Determine the (x, y) coordinate at the center of the cell enclosing the given text.  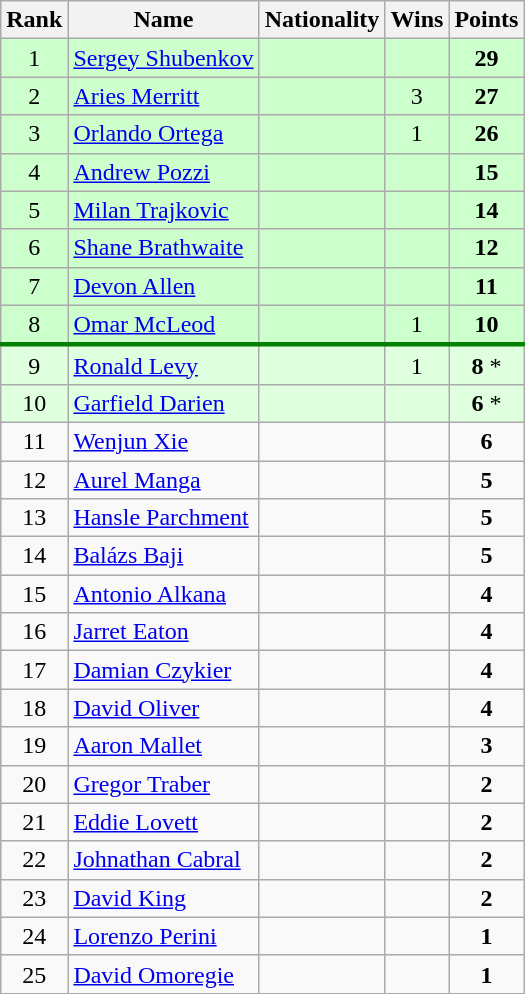
17 (34, 670)
22 (34, 860)
Orlando Ortega (164, 134)
Aries Merritt (164, 96)
David King (164, 898)
25 (34, 974)
Lorenzo Perini (164, 936)
Gregor Traber (164, 784)
Jarret Eaton (164, 632)
18 (34, 708)
Aurel Manga (164, 479)
David Oliver (164, 708)
26 (486, 134)
Devon Allen (164, 286)
24 (34, 936)
Wenjun Xie (164, 441)
6 * (486, 403)
Sergey Shubenkov (164, 58)
20 (34, 784)
16 (34, 632)
9 (34, 365)
Hansle Parchment (164, 518)
Johnathan Cabral (164, 860)
Eddie Lovett (164, 822)
Aaron Mallet (164, 746)
Antonio Alkana (164, 594)
27 (486, 96)
Nationality (322, 20)
Damian Czykier (164, 670)
21 (34, 822)
Wins (417, 20)
Points (486, 20)
Omar McLeod (164, 325)
29 (486, 58)
Shane Brathwaite (164, 248)
19 (34, 746)
David Omoregie (164, 974)
Andrew Pozzi (164, 172)
Garfield Darien (164, 403)
23 (34, 898)
8 * (486, 365)
Name (164, 20)
Ronald Levy (164, 365)
8 (34, 325)
7 (34, 286)
Balázs Baji (164, 556)
Milan Trajkovic (164, 210)
13 (34, 518)
Rank (34, 20)
